For the text-containing cell, return its midpoint in [x, y] coordinate format. 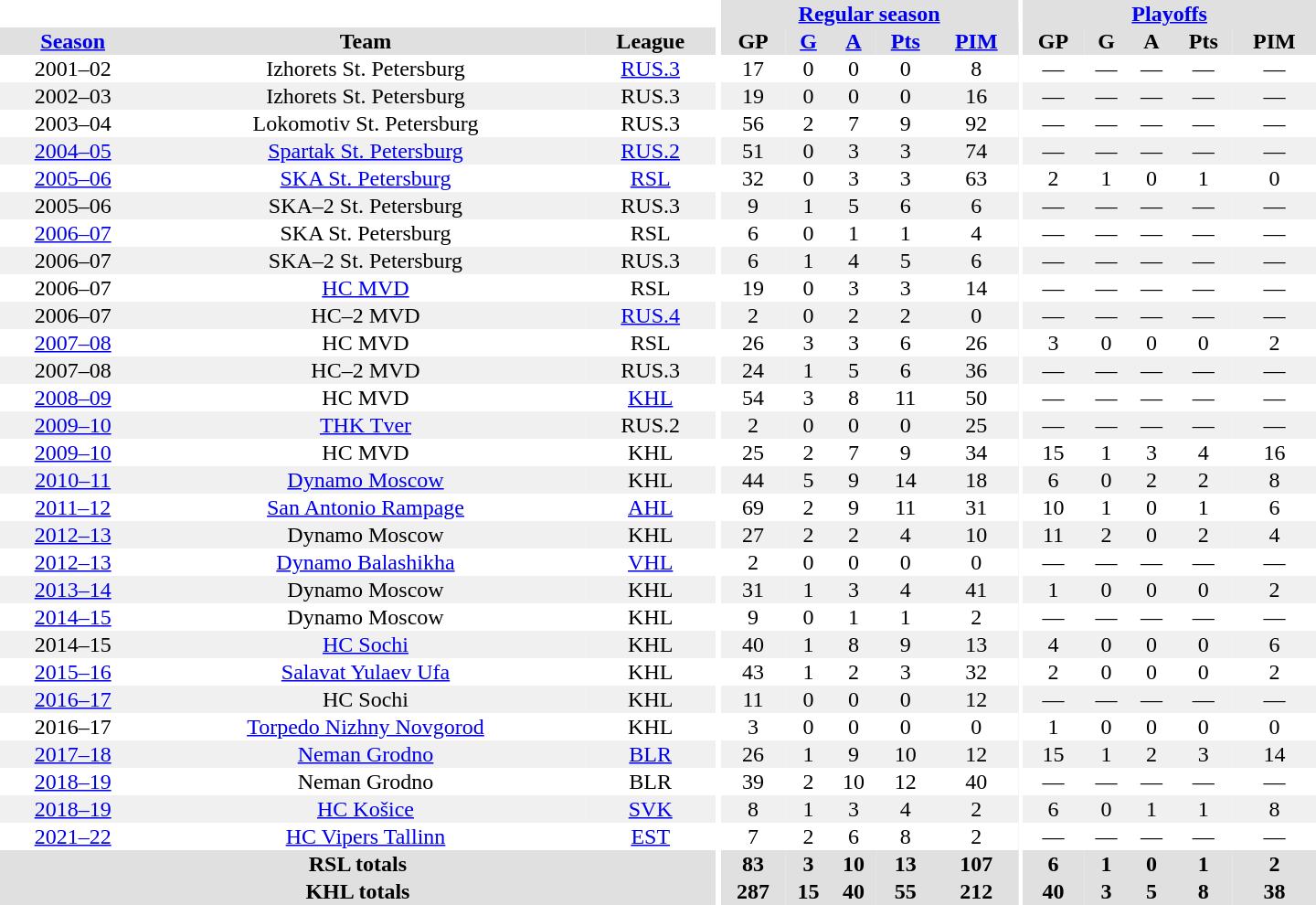
83 [753, 864]
2008–09 [73, 398]
2017–18 [73, 754]
2021–22 [73, 836]
44 [753, 480]
San Antonio Rampage [366, 507]
VHL [651, 562]
51 [753, 151]
2001–02 [73, 69]
THK Tver [366, 425]
92 [976, 123]
69 [753, 507]
RUS.4 [651, 315]
56 [753, 123]
2002–03 [73, 96]
287 [753, 891]
18 [976, 480]
Team [366, 41]
34 [976, 452]
24 [753, 370]
27 [753, 535]
EST [651, 836]
KHL totals [358, 891]
Regular season [868, 14]
41 [976, 590]
50 [976, 398]
League [651, 41]
2004–05 [73, 151]
17 [753, 69]
AHL [651, 507]
HC Vipers Tallinn [366, 836]
2015–16 [73, 672]
Torpedo Nizhny Novgorod [366, 727]
107 [976, 864]
Season [73, 41]
Salavat Yulaev Ufa [366, 672]
Playoffs [1170, 14]
Lokomotiv St. Petersburg [366, 123]
39 [753, 782]
43 [753, 672]
38 [1274, 891]
2011–12 [73, 507]
74 [976, 151]
54 [753, 398]
2013–14 [73, 590]
SVK [651, 809]
Dynamo Balashikha [366, 562]
36 [976, 370]
63 [976, 178]
RSL totals [358, 864]
2010–11 [73, 480]
HC Košice [366, 809]
Spartak St. Petersburg [366, 151]
212 [976, 891]
2003–04 [73, 123]
55 [906, 891]
